Capture the cell that displays the provided text and extract its [x, y] central coordinate. 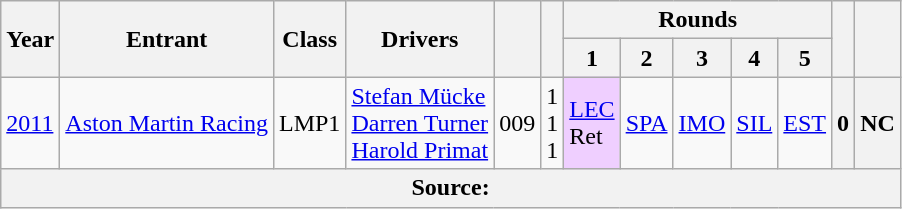
Year [30, 39]
009 [518, 123]
5 [805, 58]
Source: [451, 188]
IMO [702, 123]
NC [878, 123]
3 [702, 58]
4 [754, 58]
EST [805, 123]
Stefan Mücke Darren Turner Harold Primat [420, 123]
SIL [754, 123]
0 [844, 123]
SPA [646, 123]
2 [646, 58]
LMP1 [309, 123]
2011 [30, 123]
LECRet [592, 123]
111 [552, 123]
Aston Martin Racing [167, 123]
Entrant [167, 39]
Class [309, 39]
Drivers [420, 39]
1 [592, 58]
Rounds [698, 20]
